Detect which cell encompasses the target text, then output its (x, y) center coordinate. 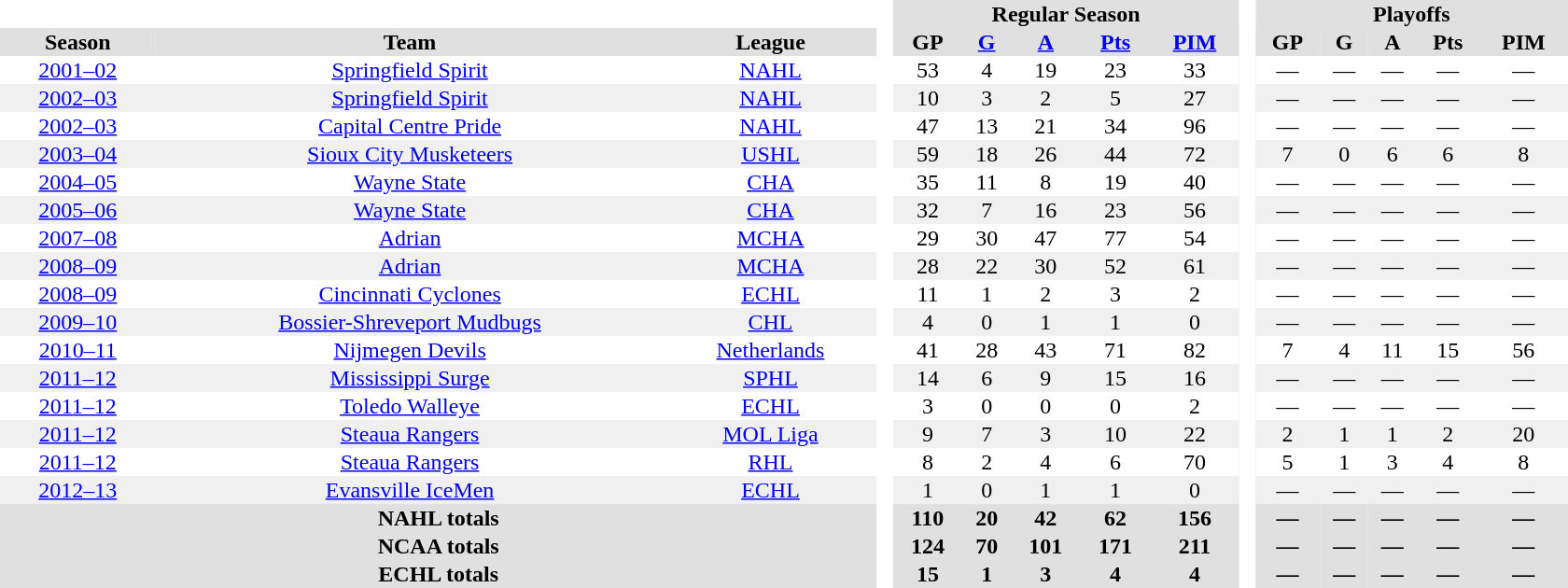
14 (928, 378)
110 (928, 518)
33 (1195, 70)
2010–11 (78, 350)
42 (1045, 518)
211 (1195, 546)
Regular Season (1066, 14)
26 (1045, 154)
27 (1195, 98)
77 (1116, 238)
2001–02 (78, 70)
171 (1116, 546)
Team (411, 42)
Cincinnati Cyclones (411, 294)
Playoffs (1411, 14)
SPHL (771, 378)
156 (1195, 518)
Capital Centre Pride (411, 126)
MOL Liga (771, 434)
2005–06 (78, 210)
ECHL totals (439, 574)
Evansville IceMen (411, 490)
2012–13 (78, 490)
32 (928, 210)
82 (1195, 350)
NCAA totals (439, 546)
52 (1116, 266)
2007–08 (78, 238)
62 (1116, 518)
NAHL totals (439, 518)
USHL (771, 154)
124 (928, 546)
41 (928, 350)
Bossier-Shreveport Mudbugs (411, 322)
League (771, 42)
61 (1195, 266)
Season (78, 42)
34 (1116, 126)
35 (928, 182)
40 (1195, 182)
13 (987, 126)
Nijmegen Devils (411, 350)
72 (1195, 154)
71 (1116, 350)
CHL (771, 322)
2003–04 (78, 154)
96 (1195, 126)
Mississippi Surge (411, 378)
54 (1195, 238)
43 (1045, 350)
59 (928, 154)
2004–05 (78, 182)
53 (928, 70)
21 (1045, 126)
Sioux City Musketeers (411, 154)
Toledo Walleye (411, 406)
29 (928, 238)
18 (987, 154)
2009–10 (78, 322)
RHL (771, 462)
101 (1045, 546)
Netherlands (771, 350)
44 (1116, 154)
